Output the (x, y) coordinate of the center of the cell containing the given text.  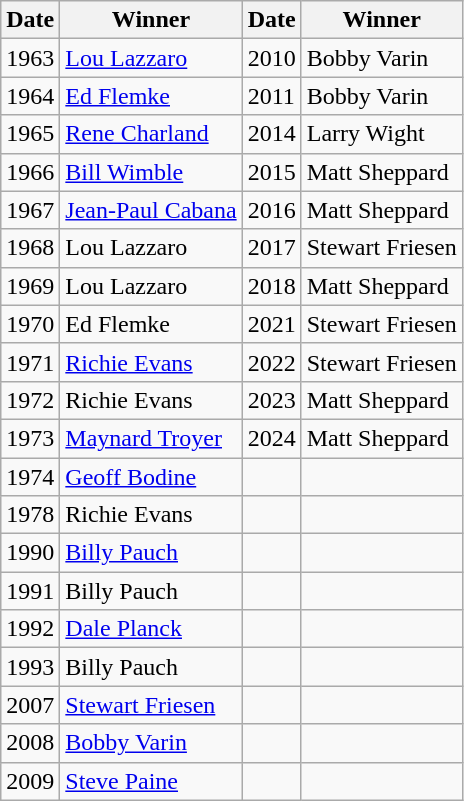
1993 (30, 667)
1963 (30, 58)
Dale Planck (151, 629)
2009 (30, 781)
1965 (30, 134)
2024 (272, 438)
Rene Charland (151, 134)
Maynard Troyer (151, 438)
2016 (272, 210)
1974 (30, 477)
2008 (30, 743)
2011 (272, 96)
Jean-Paul Cabana (151, 210)
2018 (272, 286)
1973 (30, 438)
1966 (30, 172)
1990 (30, 553)
1991 (30, 591)
Steve Paine (151, 781)
Geoff Bodine (151, 477)
1967 (30, 210)
1978 (30, 515)
2017 (272, 248)
2023 (272, 400)
1969 (30, 286)
1968 (30, 248)
1992 (30, 629)
1964 (30, 96)
2010 (272, 58)
Bill Wimble (151, 172)
1970 (30, 324)
2015 (272, 172)
Larry Wight (382, 134)
2022 (272, 362)
2021 (272, 324)
1972 (30, 400)
2014 (272, 134)
1971 (30, 362)
2007 (30, 705)
